Provide the (x, y) coordinate of the cell's center where the given text is located.  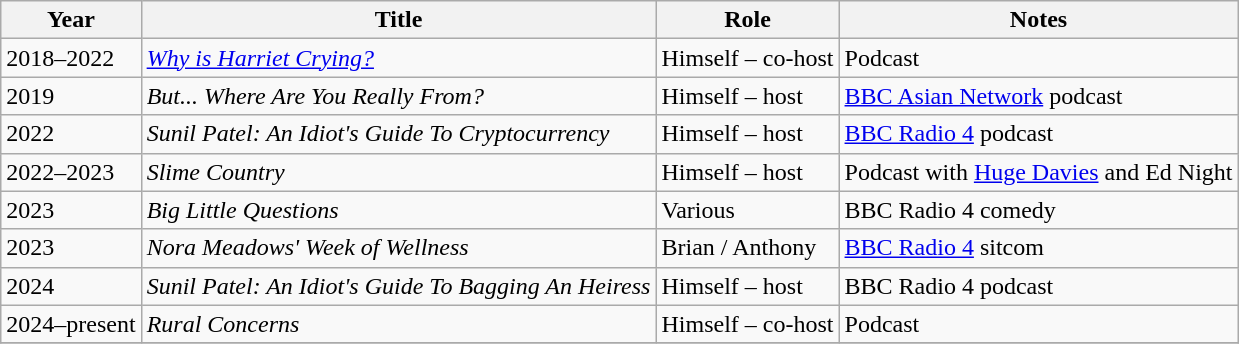
Role (748, 20)
Year (71, 20)
2018–2022 (71, 58)
Various (748, 210)
Rural Concerns (398, 324)
Big Little Questions (398, 210)
2024–present (71, 324)
Why is Harriet Crying? (398, 58)
Notes (1038, 20)
BBC Radio 4 comedy (1038, 210)
2024 (71, 286)
Title (398, 20)
Sunil Patel: An Idiot's Guide To Cryptocurrency (398, 134)
Slime Country (398, 172)
Brian / Anthony (748, 248)
BBC Asian Network podcast (1038, 96)
Nora Meadows' Week of Wellness (398, 248)
Sunil Patel: An Idiot's Guide To Bagging An Heiress (398, 286)
2019 (71, 96)
2022–2023 (71, 172)
2022 (71, 134)
Podcast with Huge Davies and Ed Night (1038, 172)
BBC Radio 4 sitcom (1038, 248)
But... Where Are You Really From? (398, 96)
